Provide the [X, Y] coordinate of the cell's center where the given text is located.  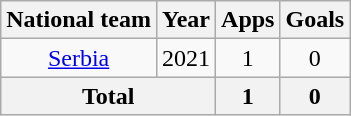
Apps [248, 20]
Total [108, 96]
Goals [315, 20]
2021 [186, 58]
Serbia [79, 58]
Year [186, 20]
National team [79, 20]
